For the text-containing cell, return its midpoint in (X, Y) coordinate format. 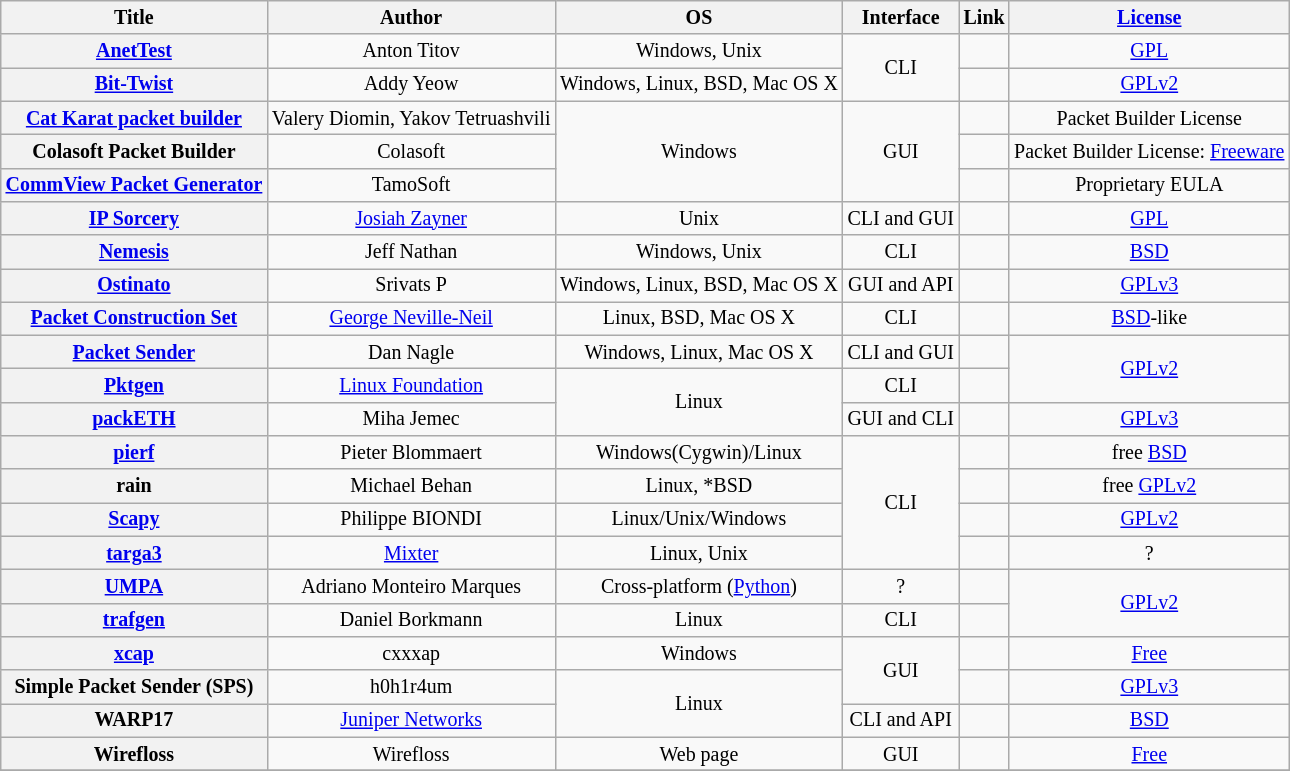
Dan Nagle (411, 352)
Mixter (411, 554)
Philippe BIONDI (411, 520)
Simple Packet Sender (SPS) (134, 686)
Miha Jemec (411, 420)
CLI and API (901, 720)
Title (134, 18)
Linux, BSD, Mac OS X (698, 318)
GUI and CLI (901, 420)
Link (984, 18)
Proprietary EULA (1149, 184)
packETH (134, 420)
Colasoft (411, 152)
h0h1r4um (411, 686)
pierf (134, 452)
Daniel Borkmann (411, 620)
License (1149, 18)
Packet Sender (134, 352)
Linux, Unix (698, 554)
WARP17 (134, 720)
Cat Karat packet builder (134, 118)
Anton Titov (411, 52)
Juniper Networks (411, 720)
Interface (901, 18)
Author (411, 18)
free GPLv2 (1149, 486)
xcap (134, 654)
Packet Builder License (1149, 118)
Valery Diomin, Yakov Tetruashvili (411, 118)
Addy Yeow (411, 84)
OS (698, 18)
UMPA (134, 586)
IP Sorcery (134, 218)
Linux Foundation (411, 386)
Colasoft Packet Builder (134, 152)
cxxxap (411, 654)
Pktgen (134, 386)
trafgen (134, 620)
Windows(Cygwin)/Linux (698, 452)
Michael Behan (411, 486)
targa3 (134, 554)
Web page (698, 754)
CommView Packet Generator (134, 184)
Jeff Nathan (411, 252)
Linux/Unix/Windows (698, 520)
Bit-Twist (134, 84)
Packet Construction Set (134, 318)
free BSD (1149, 452)
BSD-like (1149, 318)
TamoSoft (411, 184)
Scapy (134, 520)
Srivats P (411, 286)
Windows, Linux, Mac OS X (698, 352)
Josiah Zayner (411, 218)
Nemesis (134, 252)
Cross-platform (Python) (698, 586)
Packet Builder License: Freeware (1149, 152)
George Neville-Neil (411, 318)
rain (134, 486)
AnetTest (134, 52)
Ostinato (134, 286)
Adriano Monteiro Marques (411, 586)
Pieter Blommaert (411, 452)
Unix (698, 218)
GUI and API (901, 286)
Linux, *BSD (698, 486)
